Determine the [X, Y] coordinate at the center of the cell enclosing the given text.  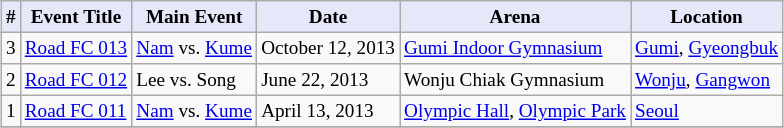
Road FC 011 [76, 111]
Location [706, 17]
Lee vs. Song [194, 80]
Wonju, Gangwon [706, 80]
1 [10, 111]
Arena [516, 17]
Seoul [706, 111]
Road FC 012 [76, 80]
October 12, 2013 [328, 48]
Date [328, 17]
Main Event [194, 17]
3 [10, 48]
June 22, 2013 [328, 80]
April 13, 2013 [328, 111]
Olympic Hall, Olympic Park [516, 111]
2 [10, 80]
Gumi, Gyeongbuk [706, 48]
# [10, 17]
Wonju Chiak Gymnasium [516, 80]
Event Title [76, 17]
Gumi Indoor Gymnasium [516, 48]
Road FC 013 [76, 48]
